Return the (x, y) coordinate for the center point of the cell that contains the specified text.  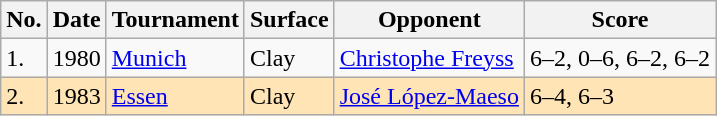
1980 (76, 58)
2. (24, 96)
1983 (76, 96)
Tournament (175, 20)
1. (24, 58)
Score (620, 20)
6–4, 6–3 (620, 96)
No. (24, 20)
Munich (175, 58)
Date (76, 20)
Essen (175, 96)
6–2, 0–6, 6–2, 6–2 (620, 58)
José López-Maeso (429, 96)
Opponent (429, 20)
Christophe Freyss (429, 58)
Surface (289, 20)
